Determine the [X, Y] coordinate at the center of the cell enclosing the given text.  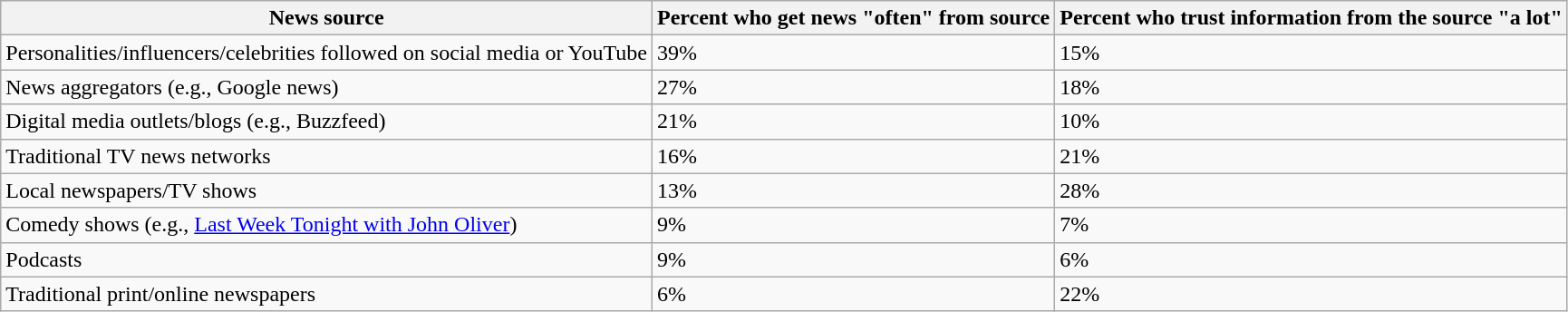
13% [853, 190]
Traditional print/online newspapers [326, 294]
39% [853, 53]
Personalities/influencers/celebrities followed on social media or YouTube [326, 53]
Traditional TV news networks [326, 156]
16% [853, 156]
10% [1312, 122]
News aggregators (e.g., Google news) [326, 87]
27% [853, 87]
22% [1312, 294]
News source [326, 18]
Local newspapers/TV shows [326, 190]
15% [1312, 53]
Percent who get news "often" from source [853, 18]
7% [1312, 225]
Podcasts [326, 259]
Digital media outlets/blogs (e.g., Buzzfeed) [326, 122]
Percent who trust information from the source "a lot" [1312, 18]
28% [1312, 190]
Comedy shows (e.g., Last Week Tonight with John Oliver) [326, 225]
18% [1312, 87]
